For the text-containing cell, return its midpoint in (X, Y) coordinate format. 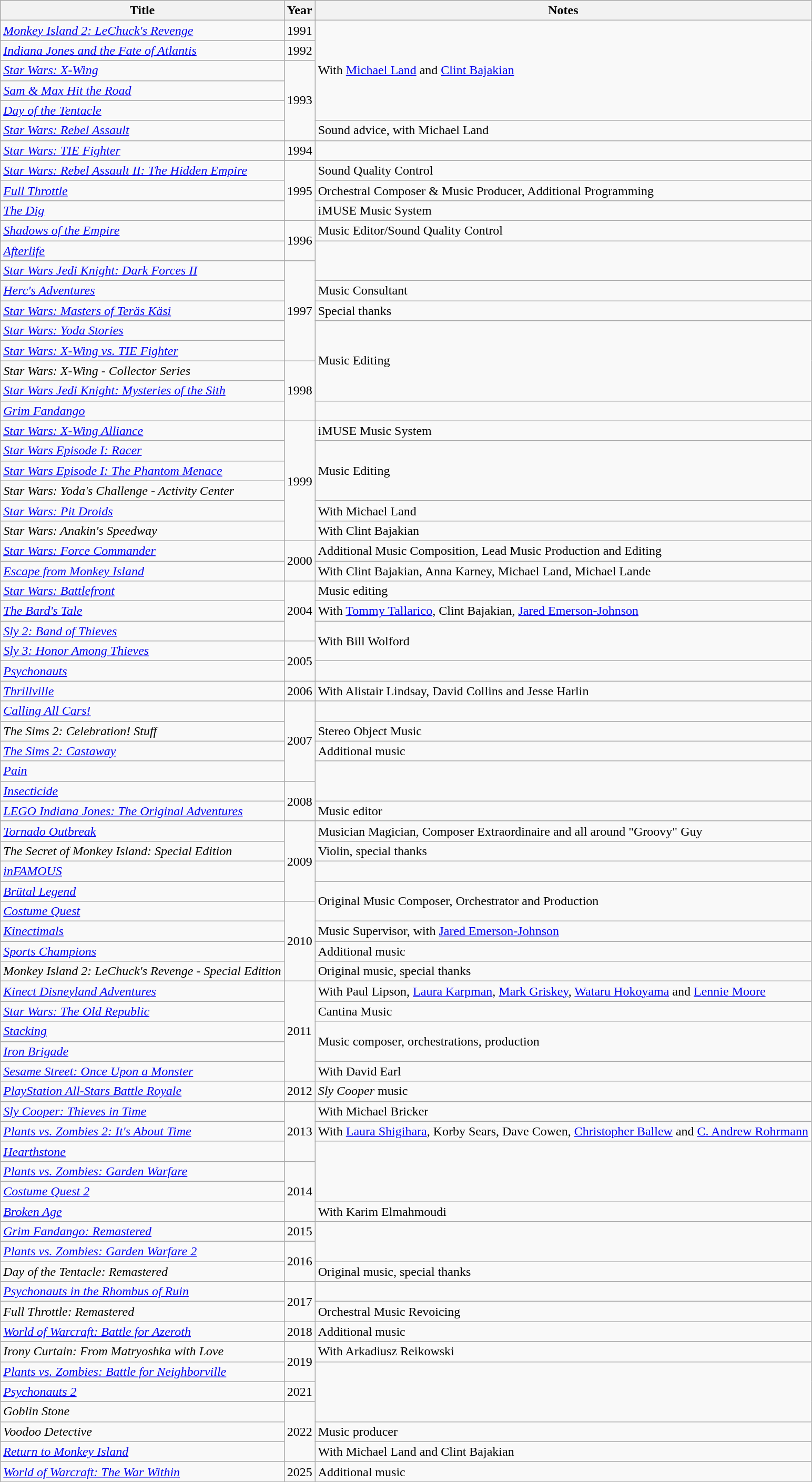
2014 (300, 1191)
The Bard's Tale (142, 611)
inFAMOUS (142, 871)
Sound advice, with Michael Land (563, 130)
Herc's Adventures (142, 291)
Day of the Tentacle (142, 110)
2006 (300, 691)
Additional Music Composition, Lead Music Production and Editing (563, 551)
Return to Monkey Island (142, 1451)
With Bill Wolford (563, 641)
Orchestral Music Revoicing (563, 1312)
2015 (300, 1232)
2004 (300, 611)
Grim Fandango: Remastered (142, 1232)
Voodoo Detective (142, 1432)
Star Wars: X-Wing - Collector Series (142, 371)
Costume Quest (142, 911)
1996 (300, 240)
Star Wars Jedi Knight: Mysteries of the Sith (142, 391)
World of Warcraft: Battle for Azeroth (142, 1332)
The Dig (142, 210)
1994 (300, 150)
Day of the Tentacle: Remastered (142, 1272)
Star Wars: Force Commander (142, 551)
Year (300, 11)
2018 (300, 1332)
Plants vs. Zombies: Garden Warfare (142, 1171)
Iron Brigade (142, 1051)
With Karim Elmahmoudi (563, 1211)
1997 (300, 311)
2019 (300, 1362)
2005 (300, 661)
2016 (300, 1262)
World of Warcraft: The War Within (142, 1471)
Music editor (563, 811)
Sly 3: Honor Among Thieves (142, 651)
Star Wars: TIE Fighter (142, 150)
With David Earl (563, 1071)
Indiana Jones and the Fate of Atlantis (142, 50)
The Sims 2: Celebration! Stuff (142, 731)
Title (142, 11)
Tornado Outbreak (142, 831)
Irony Curtain: From Matryoshka with Love (142, 1352)
Plants vs. Zombies: Battle for Neighborville (142, 1372)
Pain (142, 771)
Broken Age (142, 1211)
2010 (300, 941)
1995 (300, 190)
1998 (300, 391)
Special thanks (563, 311)
Grim Fandango (142, 411)
2017 (300, 1302)
With Michael Land (563, 511)
With Paul Lipson, Laura Karpman, Mark Griskey, Wataru Hokoyama and Lennie Moore (563, 991)
Star Wars: Yoda Stories (142, 331)
With Laura Shigihara, Korby Sears, Dave Cowen, Christopher Ballew and C. Andrew Rohrmann (563, 1131)
With Clint Bajakian, Anna Karney, Michael Land, Michael Lande (563, 571)
Orchestral Composer & Music Producer, Additional Programming (563, 190)
Musician Magician, Composer Extraordinaire and all around "Groovy" Guy (563, 831)
Sly Cooper music (563, 1091)
Monkey Island 2: LeChuck's Revenge - Special Edition (142, 971)
Star Wars: X-Wing vs. TIE Fighter (142, 351)
1999 (300, 481)
LEGO Indiana Jones: The Original Adventures (142, 811)
Insecticide (142, 791)
Kinectimals (142, 931)
Star Wars: Yoda's Challenge - Activity Center (142, 491)
1992 (300, 50)
2011 (300, 1031)
Shadows of the Empire (142, 230)
Star Wars: X-Wing Alliance (142, 431)
Sound Quality Control (563, 170)
The Sims 2: Castaway (142, 751)
Music Editor/Sound Quality Control (563, 230)
Afterlife (142, 251)
With Tommy Tallarico, Clint Bajakian, Jared Emerson-Johnson (563, 611)
Music composer, orchestrations, production (563, 1041)
Psychonauts 2 (142, 1392)
Costume Quest 2 (142, 1191)
Notes (563, 11)
Plants vs. Zombies: Garden Warfare 2 (142, 1252)
Psychonauts (142, 671)
Sly Cooper: Thieves in Time (142, 1111)
With Michael Bricker (563, 1111)
2008 (300, 801)
1991 (300, 31)
Star Wars: Pit Droids (142, 511)
Star Wars: X-Wing (142, 70)
2009 (300, 861)
2022 (300, 1432)
Cantina Music (563, 1011)
Original Music Composer, Orchestrator and Production (563, 901)
Star Wars: Rebel Assault II: The Hidden Empire (142, 170)
Music editing (563, 591)
2007 (300, 741)
The Secret of Monkey Island: Special Edition (142, 851)
Full Throttle (142, 190)
PlayStation All-Stars Battle Royale (142, 1091)
Stacking (142, 1031)
1993 (300, 100)
Kinect Disneyland Adventures (142, 991)
2000 (300, 561)
2012 (300, 1091)
Sesame Street: Once Upon a Monster (142, 1071)
Stereo Object Music (563, 731)
Thrillville (142, 691)
Star Wars Episode I: Racer (142, 451)
Hearthstone (142, 1151)
Full Throttle: Remastered (142, 1312)
Sly 2: Band of Thieves (142, 631)
With Arkadiusz Reikowski (563, 1352)
With Alistair Lindsay, David Collins and Jesse Harlin (563, 691)
Star Wars Episode I: The Phantom Menace (142, 471)
Psychonauts in the Rhombus of Ruin (142, 1292)
2013 (300, 1131)
With Clint Bajakian (563, 531)
Star Wars: Masters of Teräs Käsi (142, 311)
Calling All Cars! (142, 711)
Music producer (563, 1432)
Plants vs. Zombies 2: It's About Time (142, 1131)
Music Consultant (563, 291)
Sports Champions (142, 951)
Goblin Stone (142, 1412)
Brütal Legend (142, 891)
Escape from Monkey Island (142, 571)
Violin, special thanks (563, 851)
Sam & Max Hit the Road (142, 90)
Star Wars: The Old Republic (142, 1011)
Star Wars Jedi Knight: Dark Forces II (142, 271)
2025 (300, 1471)
Star Wars: Anakin's Speedway (142, 531)
Music Supervisor, with Jared Emerson-Johnson (563, 931)
2021 (300, 1392)
Monkey Island 2: LeChuck's Revenge (142, 31)
Star Wars: Battlefront (142, 591)
Star Wars: Rebel Assault (142, 130)
